Return [x, y] of the center of cell containing provided text 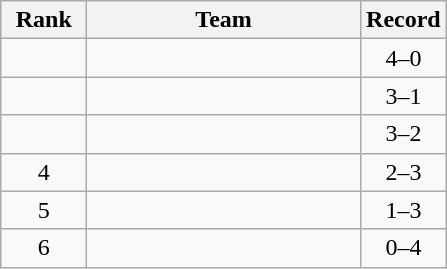
6 [44, 248]
3–2 [403, 134]
0–4 [403, 248]
4–0 [403, 58]
1–3 [403, 210]
2–3 [403, 172]
Record [403, 20]
Rank [44, 20]
3–1 [403, 96]
Team [224, 20]
5 [44, 210]
4 [44, 172]
